Return [x, y] of the center of cell containing provided text 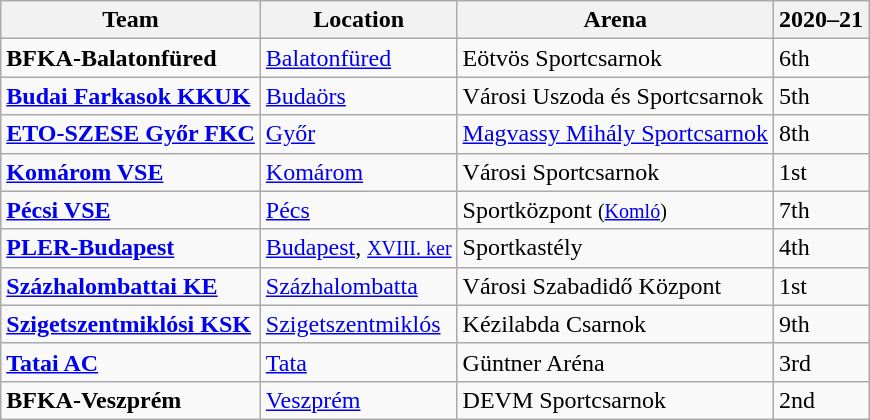
Kézilabda Csarnok [615, 324]
Százhalombattai KE [131, 286]
Városi Szabadidő Központ [615, 286]
Pécsi VSE [131, 210]
7th [820, 210]
Eötvös Sportcsarnok [615, 58]
8th [820, 134]
Tata [358, 362]
3rd [820, 362]
6th [820, 58]
Budapest, XVIII. ker [358, 248]
ETO-SZESE Győr FKC [131, 134]
BFKA-Balatonfüred [131, 58]
Komárom [358, 172]
Városi Sportcsarnok [615, 172]
PLER-Budapest [131, 248]
DEVM Sportcsarnok [615, 400]
Sportkastély [615, 248]
Százhalombatta [358, 286]
Városi Uszoda és Sportcsarnok [615, 96]
9th [820, 324]
4th [820, 248]
Güntner Aréna [615, 362]
Szigetszentmiklós [358, 324]
Balatonfüred [358, 58]
Team [131, 20]
Tatai AC [131, 362]
Sportközpont (Komló) [615, 210]
Pécs [358, 210]
2020–21 [820, 20]
Budai Farkasok KKUK [131, 96]
Magvassy Mihály Sportcsarnok [615, 134]
Arena [615, 20]
5th [820, 96]
Szigetszentmiklósi KSK [131, 324]
Veszprém [358, 400]
Győr [358, 134]
Location [358, 20]
Budaörs [358, 96]
BFKA-Veszprém [131, 400]
Komárom VSE [131, 172]
2nd [820, 400]
